Return [X, Y] of the center of cell containing provided text 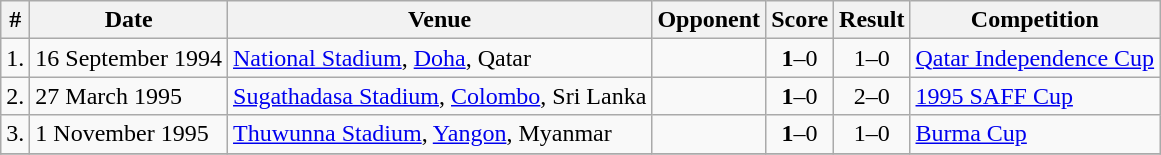
Competition [1035, 20]
2–0 [872, 96]
Burma Cup [1035, 134]
Qatar Independence Cup [1035, 58]
Sugathadasa Stadium, Colombo, Sri Lanka [440, 96]
Result [872, 20]
2. [16, 96]
1. [16, 58]
1 November 1995 [129, 134]
27 March 1995 [129, 96]
1995 SAFF Cup [1035, 96]
16 September 1994 [129, 58]
Thuwunna Stadium, Yangon, Myanmar [440, 134]
National Stadium, Doha, Qatar [440, 58]
Opponent [709, 20]
# [16, 20]
Date [129, 20]
3. [16, 134]
Venue [440, 20]
Score [800, 20]
